Determine the (x, y) coordinate at the center of the cell enclosing the given text.  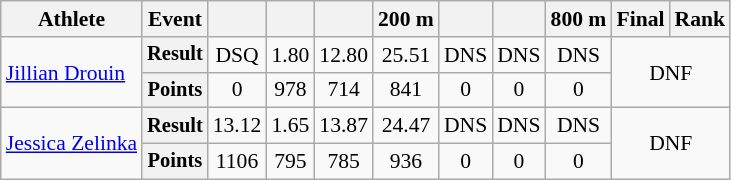
Jessica Zelinka (72, 144)
13.12 (238, 126)
Final (640, 19)
12.80 (344, 55)
13.87 (344, 126)
1.80 (290, 55)
Athlete (72, 19)
Jillian Drouin (72, 72)
978 (290, 90)
DSQ (238, 55)
25.51 (406, 55)
800 m (579, 19)
841 (406, 90)
24.47 (406, 126)
Event (175, 19)
200 m (406, 19)
Rank (700, 19)
714 (344, 90)
785 (344, 162)
936 (406, 162)
1106 (238, 162)
1.65 (290, 126)
795 (290, 162)
